Pinpoint the cell where the given text exists, returning its (x, y) midpoint coordinate. 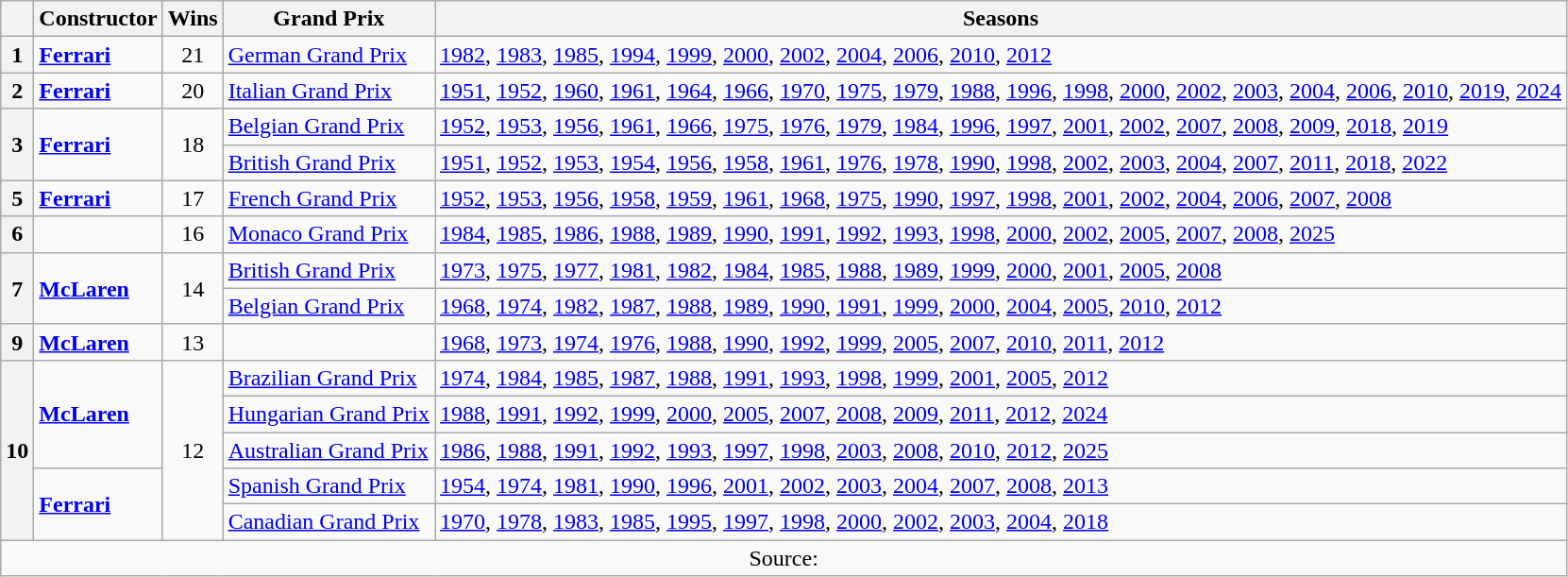
1982, 1983, 1985, 1994, 1999, 2000, 2002, 2004, 2006, 2010, 2012 (1001, 55)
1970, 1978, 1983, 1985, 1995, 1997, 1998, 2000, 2002, 2003, 2004, 2018 (1001, 522)
1986, 1988, 1991, 1992, 1993, 1997, 1998, 2003, 2008, 2010, 2012, 2025 (1001, 450)
9 (17, 342)
7 (17, 288)
13 (193, 342)
5 (17, 198)
1951, 1952, 1953, 1954, 1956, 1958, 1961, 1976, 1978, 1990, 1998, 2002, 2003, 2004, 2007, 2011, 2018, 2022 (1001, 162)
Spanish Grand Prix (329, 486)
German Grand Prix (329, 55)
1 (17, 55)
Hungarian Grand Prix (329, 414)
17 (193, 198)
16 (193, 234)
21 (193, 55)
1968, 1973, 1974, 1976, 1988, 1990, 1992, 1999, 2005, 2007, 2010, 2011, 2012 (1001, 342)
Wins (193, 19)
1974, 1984, 1985, 1987, 1988, 1991, 1993, 1998, 1999, 2001, 2005, 2012 (1001, 378)
Italian Grand Prix (329, 91)
14 (193, 288)
1973, 1975, 1977, 1981, 1982, 1984, 1985, 1988, 1989, 1999, 2000, 2001, 2005, 2008 (1001, 270)
3 (17, 144)
Seasons (1001, 19)
Canadian Grand Prix (329, 522)
10 (17, 450)
1984, 1985, 1986, 1988, 1989, 1990, 1991, 1992, 1993, 1998, 2000, 2002, 2005, 2007, 2008, 2025 (1001, 234)
1952, 1953, 1956, 1961, 1966, 1975, 1976, 1979, 1984, 1996, 1997, 2001, 2002, 2007, 2008, 2009, 2018, 2019 (1001, 127)
20 (193, 91)
1968, 1974, 1982, 1987, 1988, 1989, 1990, 1991, 1999, 2000, 2004, 2005, 2010, 2012 (1001, 306)
Monaco Grand Prix (329, 234)
Brazilian Grand Prix (329, 378)
6 (17, 234)
1951, 1952, 1960, 1961, 1964, 1966, 1970, 1975, 1979, 1988, 1996, 1998, 2000, 2002, 2003, 2004, 2006, 2010, 2019, 2024 (1001, 91)
1952, 1953, 1956, 1958, 1959, 1961, 1968, 1975, 1990, 1997, 1998, 2001, 2002, 2004, 2006, 2007, 2008 (1001, 198)
Constructor (98, 19)
12 (193, 450)
Grand Prix (329, 19)
2 (17, 91)
18 (193, 144)
1954, 1974, 1981, 1990, 1996, 2001, 2002, 2003, 2004, 2007, 2008, 2013 (1001, 486)
1988, 1991, 1992, 1999, 2000, 2005, 2007, 2008, 2009, 2011, 2012, 2024 (1001, 414)
Source: (784, 558)
French Grand Prix (329, 198)
Australian Grand Prix (329, 450)
